Pinpoint the cell where the given text exists, returning its [x, y] midpoint coordinate. 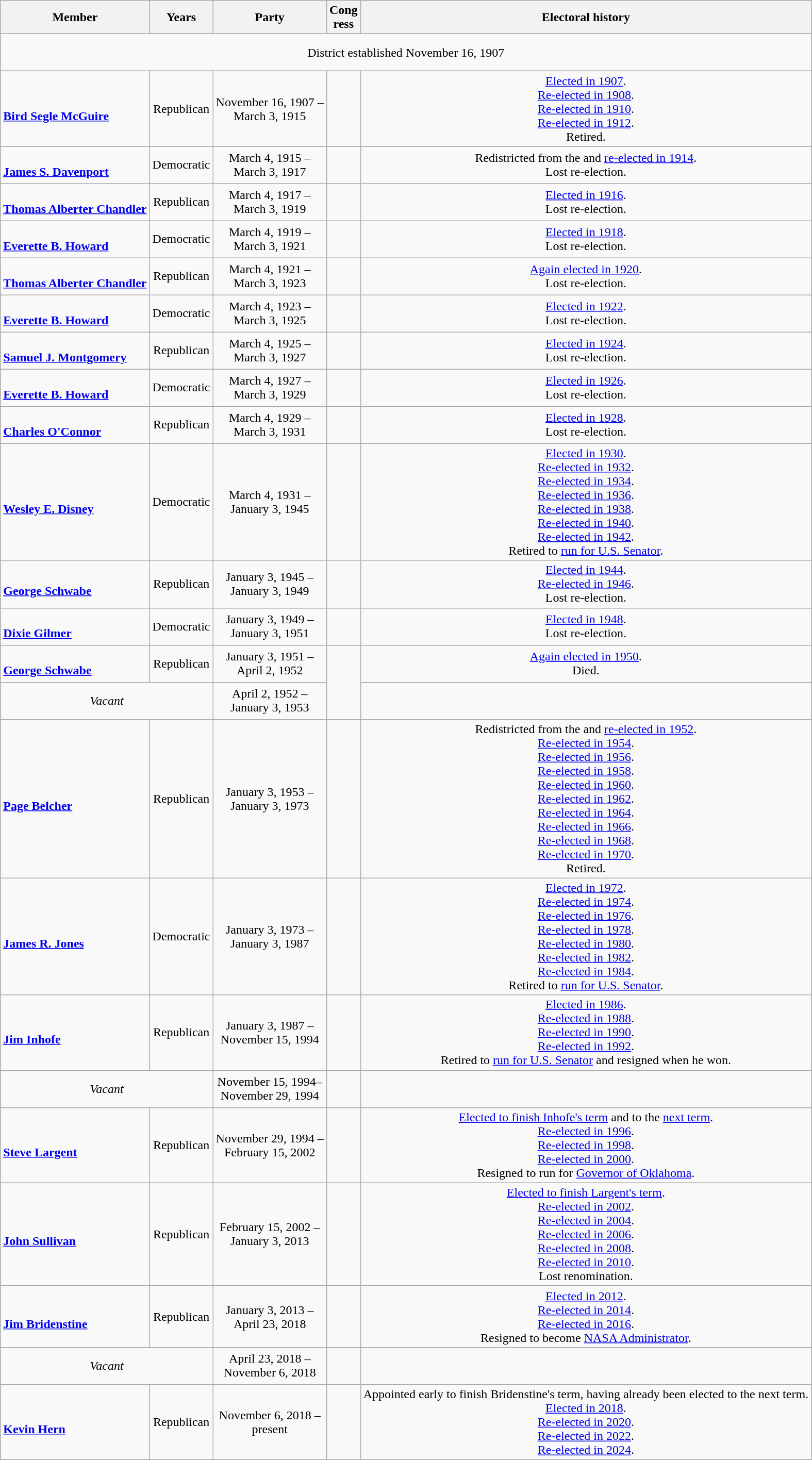
April 23, 2018 –November 6, 2018 [270, 1366]
Bird Segle McGuire [75, 109]
Elected to finish Largent's term.Re-elected in 2002.Re-elected in 2004.Re-elected in 2006.Re-elected in 2008.Re-elected in 2010.Lost renomination. [586, 1234]
Elected in 1926.Lost re-election. [586, 388]
Elected in 1918.Lost re-election. [586, 239]
James R. Jones [75, 936]
Elected in 1944.Re-elected in 1946.Lost re-election. [586, 584]
Member [75, 18]
Elected in 1948.Lost re-election. [586, 626]
November 6, 2018 –present [270, 1422]
March 4, 1925 –March 3, 1927 [270, 351]
April 2, 1952 –January 3, 1953 [270, 701]
March 4, 1921 –March 3, 1923 [270, 276]
Elected in 1924.Lost re-election. [586, 351]
Elected in 1928.Lost re-election. [586, 425]
March 4, 1917 –March 3, 1919 [270, 202]
Again elected in 1950.Died. [586, 663]
January 3, 1949 –January 3, 1951 [270, 626]
Elected in 1907.Re-elected in 1908.Re-elected in 1910.Re-elected in 1912.Retired. [586, 109]
Redistricted from the and re-elected in 1914.Lost re-election. [586, 165]
District established November 16, 1907 [406, 53]
January 3, 1987 –November 15, 1994 [270, 1033]
Years [181, 18]
Kevin Hern [75, 1422]
Congress [343, 18]
March 4, 1929 –March 3, 1931 [270, 425]
James S. Davenport [75, 165]
March 4, 1915 –March 3, 1917 [270, 165]
January 3, 1973 –January 3, 1987 [270, 936]
November 16, 1907 –March 3, 1915 [270, 109]
January 3, 2013 –April 23, 2018 [270, 1317]
Charles O'Connor [75, 425]
Samuel J. Montgomery [75, 351]
Party [270, 18]
Steve Largent [75, 1145]
November 15, 1994–November 29, 1994 [270, 1089]
January 3, 1951 –April 2, 1952 [270, 663]
Again elected in 1920.Lost re-election. [586, 276]
Wesley E. Disney [75, 502]
January 3, 1945 –January 3, 1949 [270, 584]
March 4, 1923 –March 3, 1925 [270, 313]
March 4, 1931 –January 3, 1945 [270, 502]
March 4, 1919 –March 3, 1921 [270, 239]
Elected in 1916.Lost re-election. [586, 202]
March 4, 1927 –March 3, 1929 [270, 388]
January 3, 1953 –January 3, 1973 [270, 799]
Elected in 1922.Lost re-election. [586, 313]
Electoral history [586, 18]
Jim Inhofe [75, 1033]
February 15, 2002 –January 3, 2013 [270, 1234]
Page Belcher [75, 799]
John Sullivan [75, 1234]
November 29, 1994 –February 15, 2002 [270, 1145]
Elected in 2012.Re-elected in 2014.Re-elected in 2016.Resigned to become NASA Administrator. [586, 1317]
Dixie Gilmer [75, 626]
Jim Bridenstine [75, 1317]
Elected in 1986.Re-elected in 1988.Re-elected in 1990.Re-elected in 1992.Retired to run for U.S. Senator and resigned when he won. [586, 1033]
